Search for the cell housing the specified text and yield its (x, y) center coordinate. 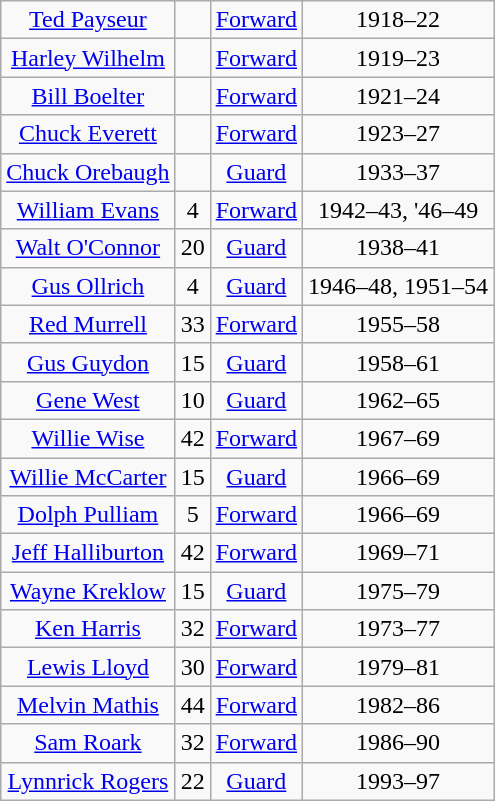
Chuck Orebaugh (88, 172)
Ted Payseur (88, 20)
Chuck Everett (88, 134)
33 (192, 324)
20 (192, 248)
1979–81 (398, 667)
1973–77 (398, 629)
5 (192, 515)
Lewis Lloyd (88, 667)
44 (192, 705)
Lynnrick Rogers (88, 781)
William Evans (88, 210)
Sam Roark (88, 743)
Melvin Mathis (88, 705)
1967–69 (398, 438)
1993–97 (398, 781)
1942–43, '46–49 (398, 210)
1982–86 (398, 705)
Gus Ollrich (88, 286)
1938–41 (398, 248)
Red Murrell (88, 324)
1986–90 (398, 743)
10 (192, 400)
Willie Wise (88, 438)
1933–37 (398, 172)
1958–61 (398, 362)
1918–22 (398, 20)
Wayne Kreklow (88, 591)
1975–79 (398, 591)
30 (192, 667)
Ken Harris (88, 629)
1969–71 (398, 553)
Walt O'Connor (88, 248)
1919–23 (398, 58)
Harley Wilhelm (88, 58)
Jeff Halliburton (88, 553)
Willie McCarter (88, 477)
1955–58 (398, 324)
Gus Guydon (88, 362)
22 (192, 781)
Gene West (88, 400)
1962–65 (398, 400)
1921–24 (398, 96)
1946–48, 1951–54 (398, 286)
Bill Boelter (88, 96)
Dolph Pulliam (88, 515)
1923–27 (398, 134)
